Find where the given text appears and provide that cell's center as [X, Y] coordinate. 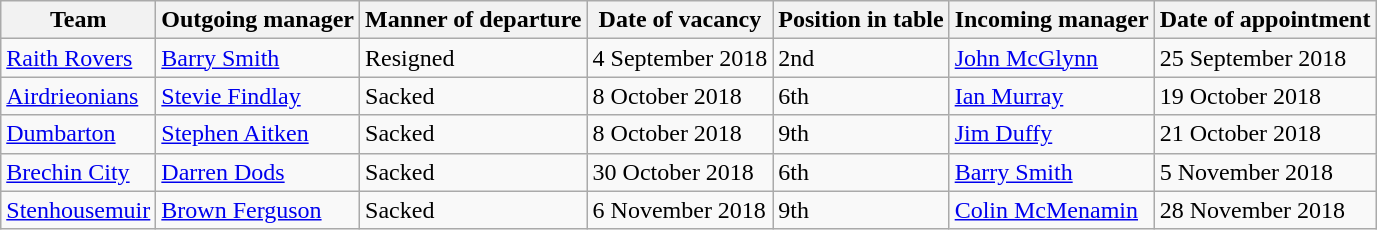
4 September 2018 [680, 58]
Position in table [861, 20]
Stenhousemuir [78, 210]
19 October 2018 [1265, 96]
Darren Dods [258, 172]
Manner of departure [474, 20]
Stephen Aitken [258, 134]
Ian Murray [1052, 96]
28 November 2018 [1265, 210]
21 October 2018 [1265, 134]
30 October 2018 [680, 172]
6 November 2018 [680, 210]
2nd [861, 58]
Airdrieonians [78, 96]
Stevie Findlay [258, 96]
Date of appointment [1265, 20]
John McGlynn [1052, 58]
Dumbarton [78, 134]
Resigned [474, 58]
Brown Ferguson [258, 210]
Brechin City [78, 172]
Raith Rovers [78, 58]
5 November 2018 [1265, 172]
Date of vacancy [680, 20]
Jim Duffy [1052, 134]
Colin McMenamin [1052, 210]
25 September 2018 [1265, 58]
Outgoing manager [258, 20]
Incoming manager [1052, 20]
Team [78, 20]
